Extract the [X, Y] coordinate from the center of the cell holding the provided text.  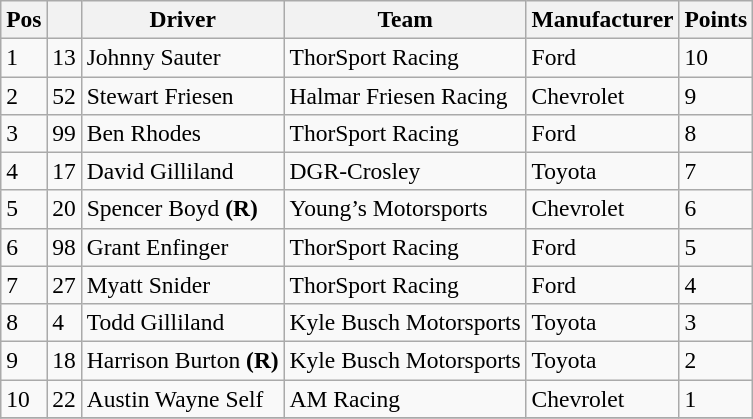
52 [64, 95]
Driver [182, 19]
13 [64, 57]
Young’s Motorsports [405, 209]
20 [64, 209]
Grant Enfinger [182, 247]
Todd Gilliland [182, 322]
Austin Wayne Self [182, 398]
Harrison Burton (R) [182, 360]
Halmar Friesen Racing [405, 95]
17 [64, 171]
99 [64, 133]
Johnny Sauter [182, 57]
18 [64, 360]
Stewart Friesen [182, 95]
DGR-Crosley [405, 171]
Manufacturer [602, 19]
Pos [24, 19]
Team [405, 19]
27 [64, 285]
Myatt Snider [182, 285]
98 [64, 247]
AM Racing [405, 398]
David Gilliland [182, 171]
Points [716, 19]
22 [64, 398]
Ben Rhodes [182, 133]
Spencer Boyd (R) [182, 209]
